Capture the cell that displays the provided text and extract its (x, y) central coordinate. 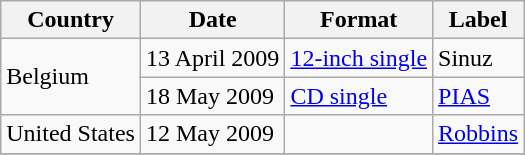
Sinuz (478, 58)
13 April 2009 (212, 58)
Label (478, 20)
Robbins (478, 134)
12-inch single (359, 58)
Country (71, 20)
United States (71, 134)
PIAS (478, 96)
18 May 2009 (212, 96)
Format (359, 20)
12 May 2009 (212, 134)
Belgium (71, 77)
Date (212, 20)
CD single (359, 96)
